Return the (X, Y) coordinate for the center point of the cell that contains the specified text.  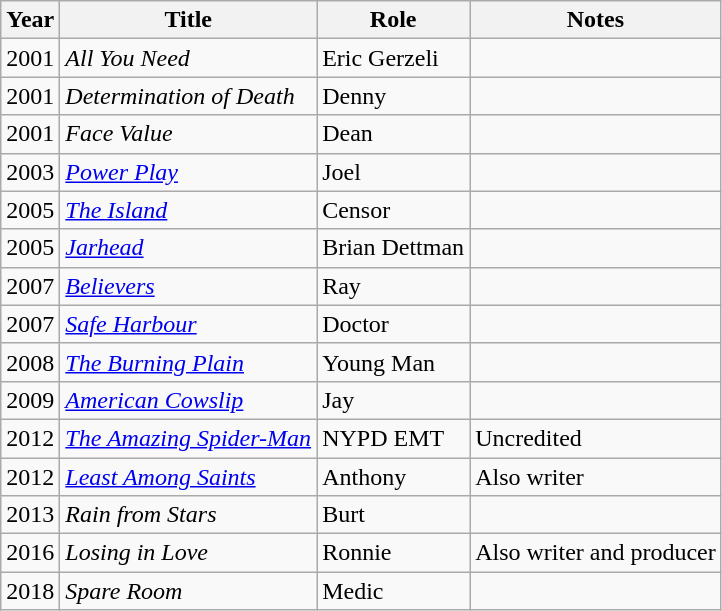
Brian Dettman (394, 248)
Ray (394, 286)
2008 (30, 362)
NYPD EMT (394, 438)
Rain from Stars (188, 515)
2018 (30, 591)
Medic (394, 591)
The Burning Plain (188, 362)
Eric Gerzeli (394, 58)
Least Among Saints (188, 477)
Denny (394, 96)
Uncredited (596, 438)
Safe Harbour (188, 324)
Losing in Love (188, 553)
All You Need (188, 58)
Also writer and producer (596, 553)
Also writer (596, 477)
Role (394, 20)
Burt (394, 515)
2016 (30, 553)
Believers (188, 286)
Young Man (394, 362)
Joel (394, 172)
Doctor (394, 324)
Power Play (188, 172)
Censor (394, 210)
American Cowslip (188, 400)
Ronnie (394, 553)
Jay (394, 400)
2009 (30, 400)
The Island (188, 210)
2013 (30, 515)
The Amazing Spider-Man (188, 438)
Face Value (188, 134)
Anthony (394, 477)
2003 (30, 172)
Dean (394, 134)
Title (188, 20)
Jarhead (188, 248)
Spare Room (188, 591)
Year (30, 20)
Determination of Death (188, 96)
Notes (596, 20)
